From the cell containing the given text, extract its center point as [x, y] coordinate. 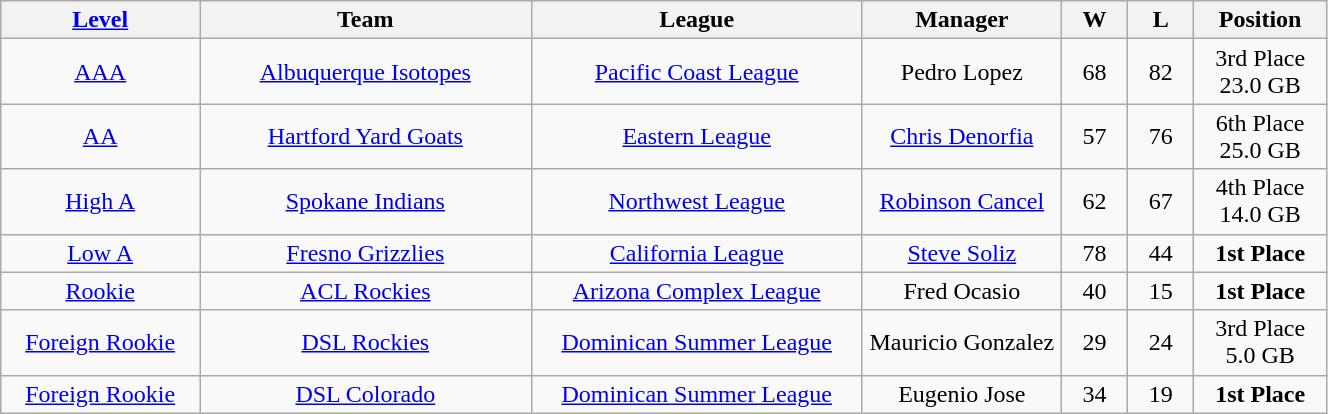
Eastern League [696, 136]
Northwest League [696, 202]
4th Place 14.0 GB [1260, 202]
44 [1161, 253]
Team [366, 20]
Fred Ocasio [962, 291]
Mauricio Gonzalez [962, 342]
DSL Colorado [366, 394]
Rookie [100, 291]
Low A [100, 253]
6th Place 25.0 GB [1260, 136]
62 [1094, 202]
67 [1161, 202]
W [1094, 20]
24 [1161, 342]
Robinson Cancel [962, 202]
19 [1161, 394]
ACL Rockies [366, 291]
Arizona Complex League [696, 291]
3rd Place 5.0 GB [1260, 342]
AAA [100, 72]
Spokane Indians [366, 202]
DSL Rockies [366, 342]
Albuquerque Isotopes [366, 72]
76 [1161, 136]
L [1161, 20]
15 [1161, 291]
Pacific Coast League [696, 72]
Steve Soliz [962, 253]
Pedro Lopez [962, 72]
78 [1094, 253]
Chris Denorfia [962, 136]
California League [696, 253]
3rd Place 23.0 GB [1260, 72]
34 [1094, 394]
82 [1161, 72]
League [696, 20]
Eugenio Jose [962, 394]
57 [1094, 136]
Position [1260, 20]
High A [100, 202]
68 [1094, 72]
29 [1094, 342]
Hartford Yard Goats [366, 136]
Fresno Grizzlies [366, 253]
40 [1094, 291]
AA [100, 136]
Level [100, 20]
Manager [962, 20]
